For the text-containing cell, return its midpoint in (x, y) coordinate format. 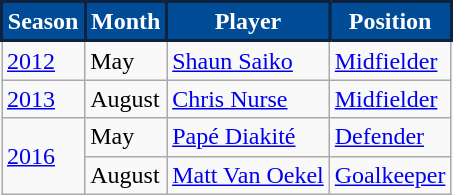
2012 (44, 60)
2013 (44, 99)
Defender (390, 137)
Matt Van Oekel (248, 175)
Player (248, 22)
Month (126, 22)
Position (390, 22)
Season (44, 22)
Shaun Saiko (248, 60)
Papé Diakité (248, 137)
2016 (44, 156)
Chris Nurse (248, 99)
Goalkeeper (390, 175)
